Detect which cell encompasses the target text, then output its (X, Y) center coordinate. 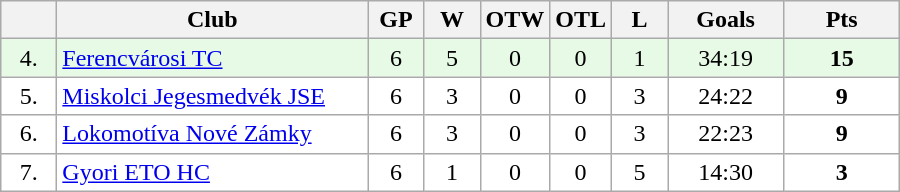
Pts (842, 20)
Ferencvárosi TC (212, 58)
GP (396, 20)
7. (29, 172)
Lokomotíva Nové Zámky (212, 134)
Club (212, 20)
24:22 (726, 96)
Miskolci Jegesmedvék JSE (212, 96)
22:23 (726, 134)
Gyori ETO HC (212, 172)
OTL (581, 20)
34:19 (726, 58)
6. (29, 134)
14:30 (726, 172)
L (640, 20)
4. (29, 58)
W (452, 20)
15 (842, 58)
Goals (726, 20)
OTW (515, 20)
5. (29, 96)
